Find where the given text appears and provide that cell's center as [X, Y] coordinate. 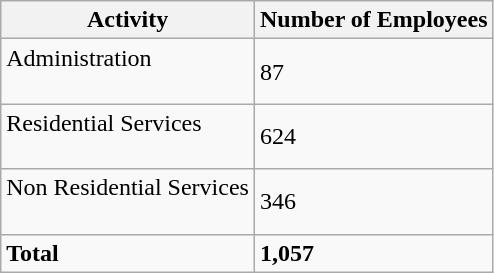
Total [128, 253]
346 [374, 202]
87 [374, 72]
624 [374, 136]
Administration [128, 72]
Non Residential Services [128, 202]
Residential Services [128, 136]
Activity [128, 20]
1,057 [374, 253]
Number of Employees [374, 20]
